Provide the [X, Y] coordinate of the cell's center where the given text is located.  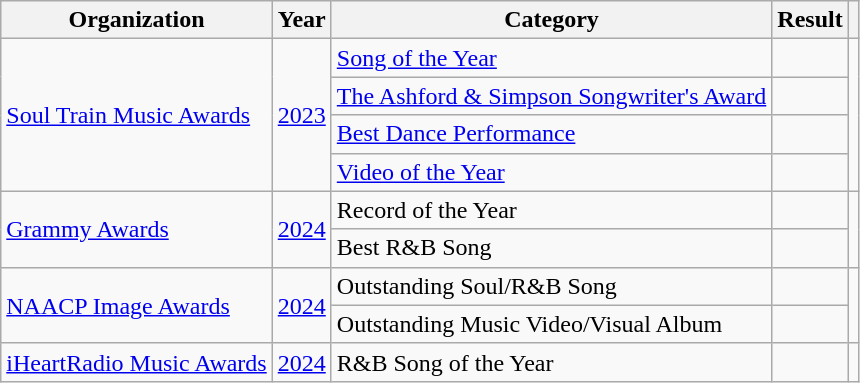
Video of the Year [552, 172]
Outstanding Soul/R&B Song [552, 286]
Soul Train Music Awards [136, 115]
Best R&B Song [552, 248]
Best Dance Performance [552, 134]
iHeartRadio Music Awards [136, 362]
Result [810, 20]
Grammy Awards [136, 229]
Outstanding Music Video/Visual Album [552, 324]
Record of the Year [552, 210]
2023 [302, 115]
Category [552, 20]
The Ashford & Simpson Songwriter's Award [552, 96]
Organization [136, 20]
NAACP Image Awards [136, 305]
Song of the Year [552, 58]
Year [302, 20]
R&B Song of the Year [552, 362]
